Return the [X, Y] coordinate for the center point of the cell that contains the specified text.  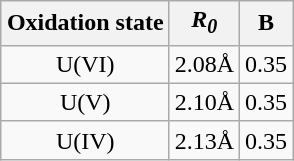
2.10Å [204, 102]
U(V) [85, 102]
B [266, 23]
Oxidation state [85, 23]
U(IV) [85, 140]
2.08Å [204, 64]
R0 [204, 23]
2.13Å [204, 140]
U(VI) [85, 64]
